Return the (X, Y) coordinate for the center point of the cell that contains the specified text.  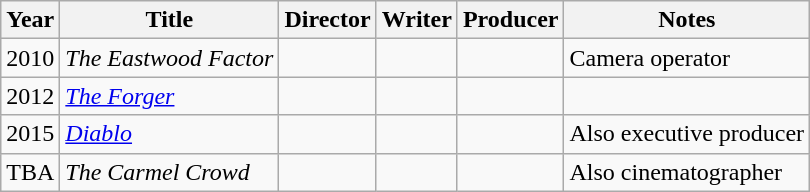
Notes (687, 20)
The Eastwood Factor (170, 58)
Producer (510, 20)
Camera operator (687, 58)
2010 (30, 58)
Writer (416, 20)
Also executive producer (687, 134)
Director (328, 20)
2012 (30, 96)
Title (170, 20)
2015 (30, 134)
The Forger (170, 96)
Diablo (170, 134)
Year (30, 20)
Also cinematographer (687, 172)
The Carmel Crowd (170, 172)
TBA (30, 172)
